Return the (x, y) coordinate for the center point of the cell that contains the specified text.  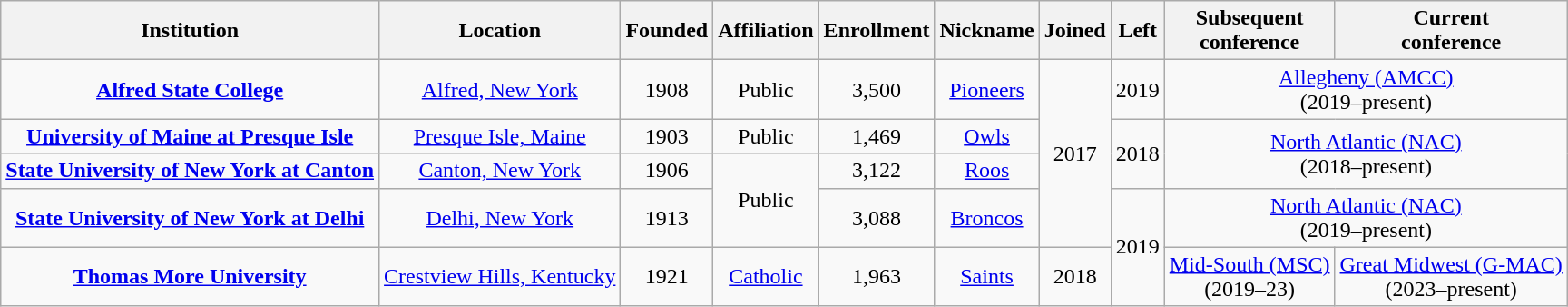
Founded (667, 31)
Saints (987, 276)
Broncos (987, 218)
Left (1138, 31)
Pioneers (987, 89)
Alfred State College (191, 89)
3,122 (877, 171)
Roos (987, 171)
Affiliation (766, 31)
1903 (667, 136)
1921 (667, 276)
1906 (667, 171)
Presque Isle, Maine (500, 136)
Currentconference (1451, 31)
Canton, New York (500, 171)
1913 (667, 218)
University of Maine at Presque Isle (191, 136)
3,088 (877, 218)
Owls (987, 136)
State University of New York at Canton (191, 171)
Great Midwest (G-MAC)(2023–present) (1451, 276)
North Atlantic (NAC)(2019–present) (1366, 218)
Joined (1074, 31)
Catholic (766, 276)
Mid-South (MSC)(2019–23) (1249, 276)
Nickname (987, 31)
Subsequentconference (1249, 31)
Institution (191, 31)
Thomas More University (191, 276)
North Atlantic (NAC)(2018–present) (1366, 153)
Enrollment (877, 31)
Alfred, New York (500, 89)
Crestview Hills, Kentucky (500, 276)
1,469 (877, 136)
Delhi, New York (500, 218)
3,500 (877, 89)
Allegheny (AMCC)(2019–present) (1366, 89)
2017 (1074, 153)
1908 (667, 89)
Location (500, 31)
1,963 (877, 276)
State University of New York at Delhi (191, 218)
